For the text-containing cell, return its midpoint in (x, y) coordinate format. 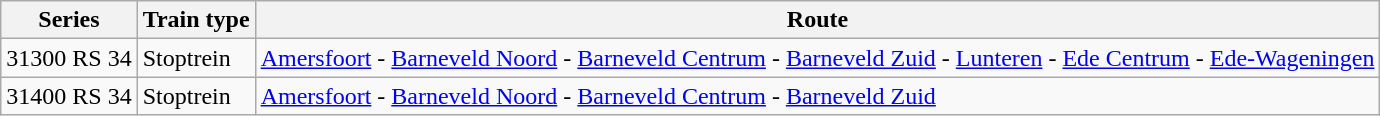
31300 RS 34 (69, 58)
Amersfoort - Barneveld Noord - Barneveld Centrum - Barneveld Zuid (818, 96)
Series (69, 20)
Route (818, 20)
Train type (196, 20)
31400 RS 34 (69, 96)
Amersfoort - Barneveld Noord - Barneveld Centrum - Barneveld Zuid - Lunteren - Ede Centrum - Ede-Wageningen (818, 58)
